Detect which cell encompasses the target text, then output its [X, Y] center coordinate. 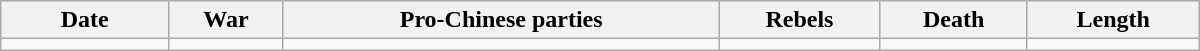
Length [1113, 20]
Date [85, 20]
Pro-Chinese parties [501, 20]
Death [954, 20]
Rebels [800, 20]
War [226, 20]
